Scan for the cell matching the given text and deliver its [x, y] coordinate at center. 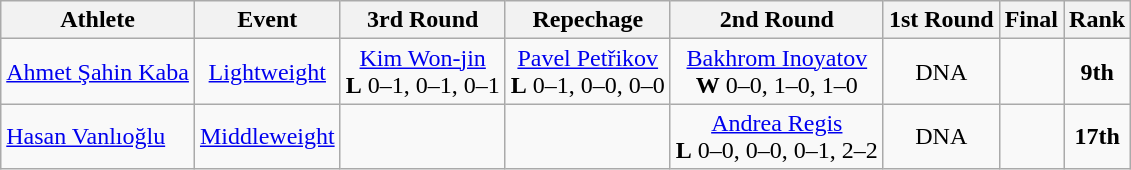
Hasan Vanlıoğlu [98, 136]
17th [1098, 136]
Repechage [588, 20]
Rank [1098, 20]
2nd Round [776, 20]
Athlete [98, 20]
Lightweight [267, 72]
Andrea RegisL 0–0, 0–0, 0–1, 2–2 [776, 136]
Final [1031, 20]
Pavel PetřikovL 0–1, 0–0, 0–0 [588, 72]
3rd Round [422, 20]
1st Round [941, 20]
9th [1098, 72]
Ahmet Şahin Kaba [98, 72]
Bakhrom InoyatovW 0–0, 1–0, 1–0 [776, 72]
Middleweight [267, 136]
Event [267, 20]
Kim Won-jinL 0–1, 0–1, 0–1 [422, 72]
